Scan for the cell matching the given text and deliver its (x, y) coordinate at center. 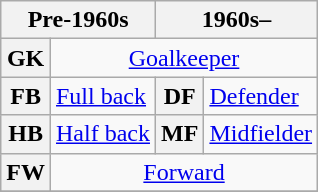
1960s– (237, 20)
GK (26, 58)
Midfielder (261, 134)
Half back (102, 134)
DF (180, 96)
FW (26, 172)
MF (180, 134)
Goalkeeper (184, 58)
Full back (102, 96)
Forward (184, 172)
Pre-1960s (78, 20)
FB (26, 96)
HB (26, 134)
Defender (261, 96)
